Provide the [X, Y] coordinate of the cell's center where the given text is located.  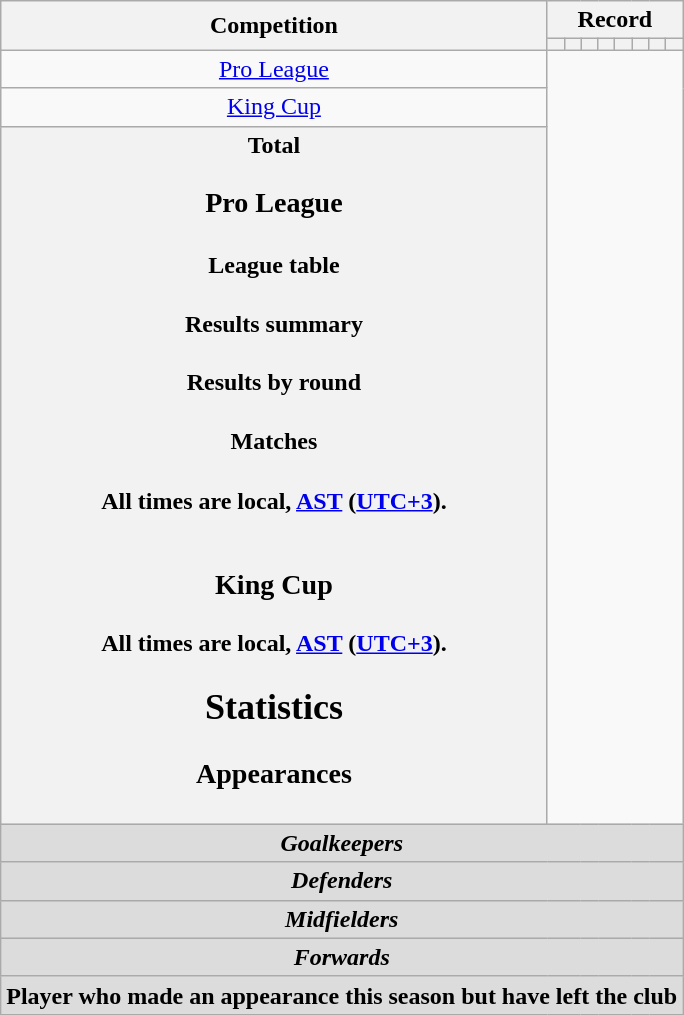
Competition [274, 26]
Pro League [274, 69]
Midfielders [342, 919]
Goalkeepers [342, 843]
Forwards [342, 957]
Defenders [342, 881]
Player who made an appearance this season but have left the club [342, 995]
Record [615, 20]
King Cup [274, 107]
